Detect which cell encompasses the target text, then output its (x, y) center coordinate. 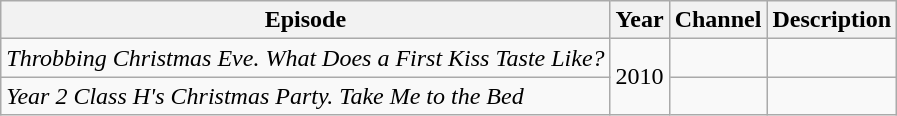
Description (832, 20)
Throbbing Christmas Eve. What Does a First Kiss Taste Like? (306, 58)
2010 (640, 77)
Year (640, 20)
Year 2 Class H's Christmas Party. Take Me to the Bed (306, 96)
Channel (718, 20)
Episode (306, 20)
